Capture the cell that displays the provided text and extract its [x, y] central coordinate. 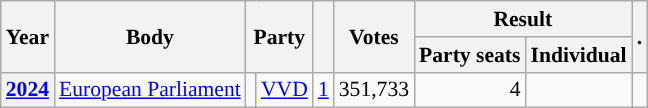
Body [150, 36]
1 [324, 90]
Party seats [470, 55]
European Parliament [150, 90]
VVD [284, 90]
. [640, 36]
Result [523, 19]
351,733 [374, 90]
Votes [374, 36]
4 [470, 90]
Party [280, 36]
2024 [28, 90]
Year [28, 36]
Individual [578, 55]
